Search for the cell housing the specified text and yield its [X, Y] center coordinate. 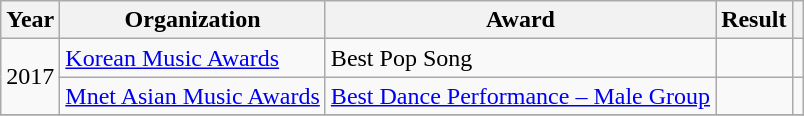
Result [754, 20]
Mnet Asian Music Awards [193, 96]
Korean Music Awards [193, 58]
Award [520, 20]
Organization [193, 20]
Best Dance Performance – Male Group [520, 96]
2017 [30, 77]
Year [30, 20]
Best Pop Song [520, 58]
